Output the (x, y) coordinate of the center of the cell containing the given text.  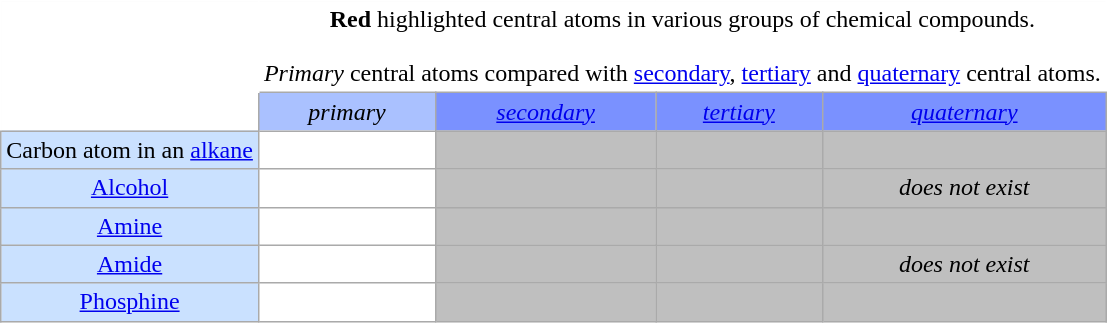
primary (346, 112)
Phosphine (130, 302)
tertiary (740, 112)
Amine (130, 226)
quaternary (964, 112)
Carbon atom in an alkane (130, 150)
Alcohol (130, 188)
secondary (546, 112)
Amide (130, 264)
